Determine the [x, y] coordinate at the center of the cell enclosing the given text.  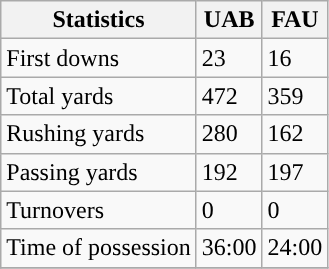
First downs [99, 58]
FAU [295, 20]
36:00 [229, 248]
162 [295, 134]
280 [229, 134]
192 [229, 172]
24:00 [295, 248]
Rushing yards [99, 134]
Turnovers [99, 210]
Passing yards [99, 172]
197 [295, 172]
23 [229, 58]
Statistics [99, 20]
Total yards [99, 96]
UAB [229, 20]
16 [295, 58]
472 [229, 96]
359 [295, 96]
Time of possession [99, 248]
